Capture the cell that displays the provided text and extract its [x, y] central coordinate. 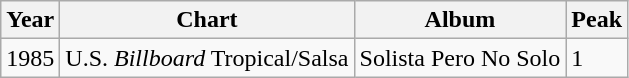
Peak [597, 20]
Solista Pero No Solo [460, 58]
U.S. Billboard Tropical/Salsa [207, 58]
1 [597, 58]
Album [460, 20]
1985 [30, 58]
Year [30, 20]
Chart [207, 20]
